Search for the cell housing the specified text and yield its (X, Y) center coordinate. 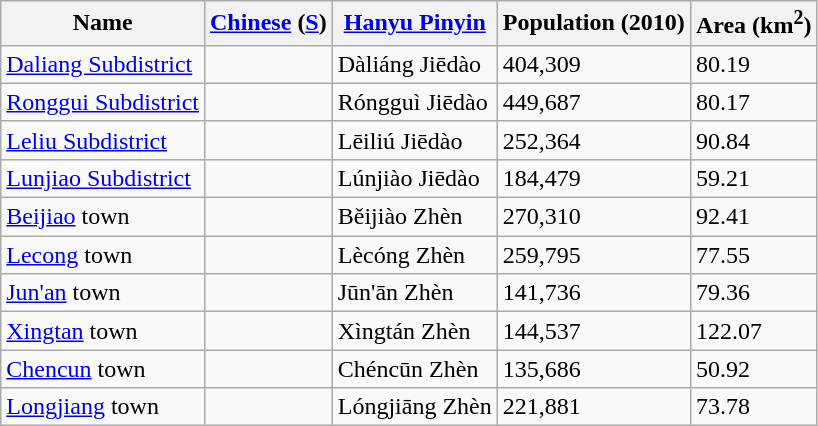
50.92 (754, 369)
Běijiào Zhèn (414, 217)
135,686 (594, 369)
Xingtan town (103, 331)
79.36 (754, 293)
184,479 (594, 178)
73.78 (754, 407)
Longjiang town (103, 407)
Ronggui Subdistrict (103, 102)
Jun'an town (103, 293)
Lecong town (103, 255)
141,736 (594, 293)
Lècóng Zhèn (414, 255)
Leliu Subdistrict (103, 140)
Chinese (S) (268, 24)
Beijiao town (103, 217)
90.84 (754, 140)
404,309 (594, 64)
252,364 (594, 140)
Name (103, 24)
59.21 (754, 178)
Dàliáng Jiēdào (414, 64)
Hanyu Pinyin (414, 24)
Lúnjiào Jiēdào (414, 178)
Lunjiao Subdistrict (103, 178)
80.19 (754, 64)
Jūn'ān Zhèn (414, 293)
92.41 (754, 217)
80.17 (754, 102)
Lēiliú Jiēdào (414, 140)
77.55 (754, 255)
Population (2010) (594, 24)
221,881 (594, 407)
270,310 (594, 217)
Lóngjiāng Zhèn (414, 407)
122.07 (754, 331)
Daliang Subdistrict (103, 64)
144,537 (594, 331)
Chencun town (103, 369)
Róngguì Jiēdào (414, 102)
449,687 (594, 102)
Xìngtán Zhèn (414, 331)
Area (km2) (754, 24)
259,795 (594, 255)
Chéncūn Zhèn (414, 369)
